Pinpoint the cell where the given text exists, returning its (x, y) midpoint coordinate. 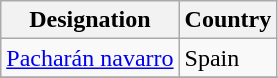
Spain (228, 58)
Country (228, 20)
Designation (90, 20)
Pacharán navarro (90, 58)
